Locate the cell with the specified text and output its (x, y) center coordinate. 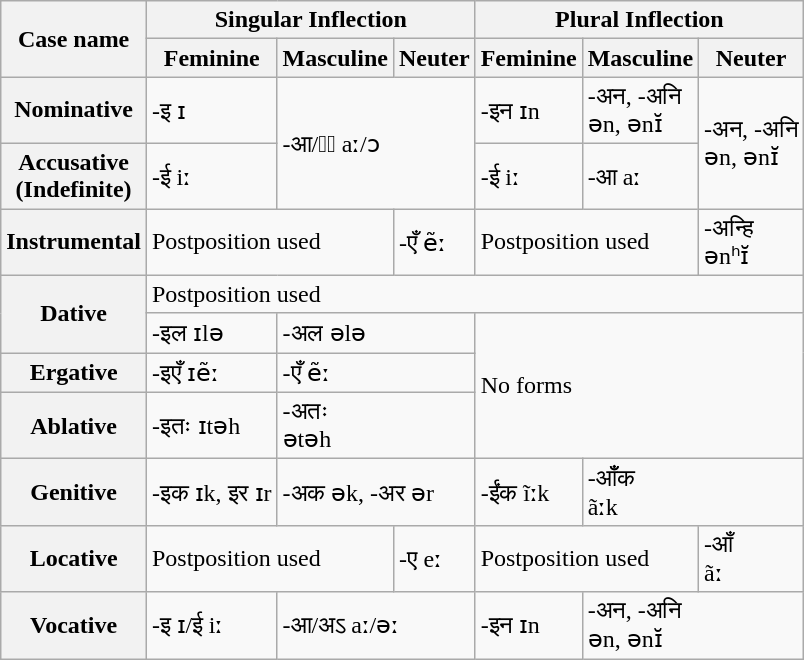
-इक ɪk, इर ɪr (212, 492)
Dative (74, 314)
Instrumental (74, 242)
-अतःətəh (376, 426)
-ईंक ĩːk (528, 492)
-आ aː (640, 176)
Vocative (74, 626)
No forms (639, 386)
Locative (74, 558)
-इतः ɪtəh (212, 426)
Ablative (74, 426)
-अन्हिənʰɪ̆ (752, 242)
-इ ɪ (212, 110)
-आँãː (752, 558)
-आँँकãːk (692, 492)
-इ ɪ/ई iː (212, 626)
Ergative (74, 373)
-आ/अ꣱ aː/ɔ (376, 143)
Case name (74, 39)
-इएँ ɪẽː (212, 373)
-आ/अऽ aː/əː (376, 626)
-अक ək, -अर ər (376, 492)
Plural Inflection (639, 20)
-ए eː (434, 558)
Nominative (74, 110)
-इल ɪlə (212, 333)
Accusative(Indefinite) (74, 176)
Genitive (74, 492)
Singular Inflection (310, 20)
-अल ələ (376, 333)
